Pinpoint the cell where the given text exists, returning its (X, Y) midpoint coordinate. 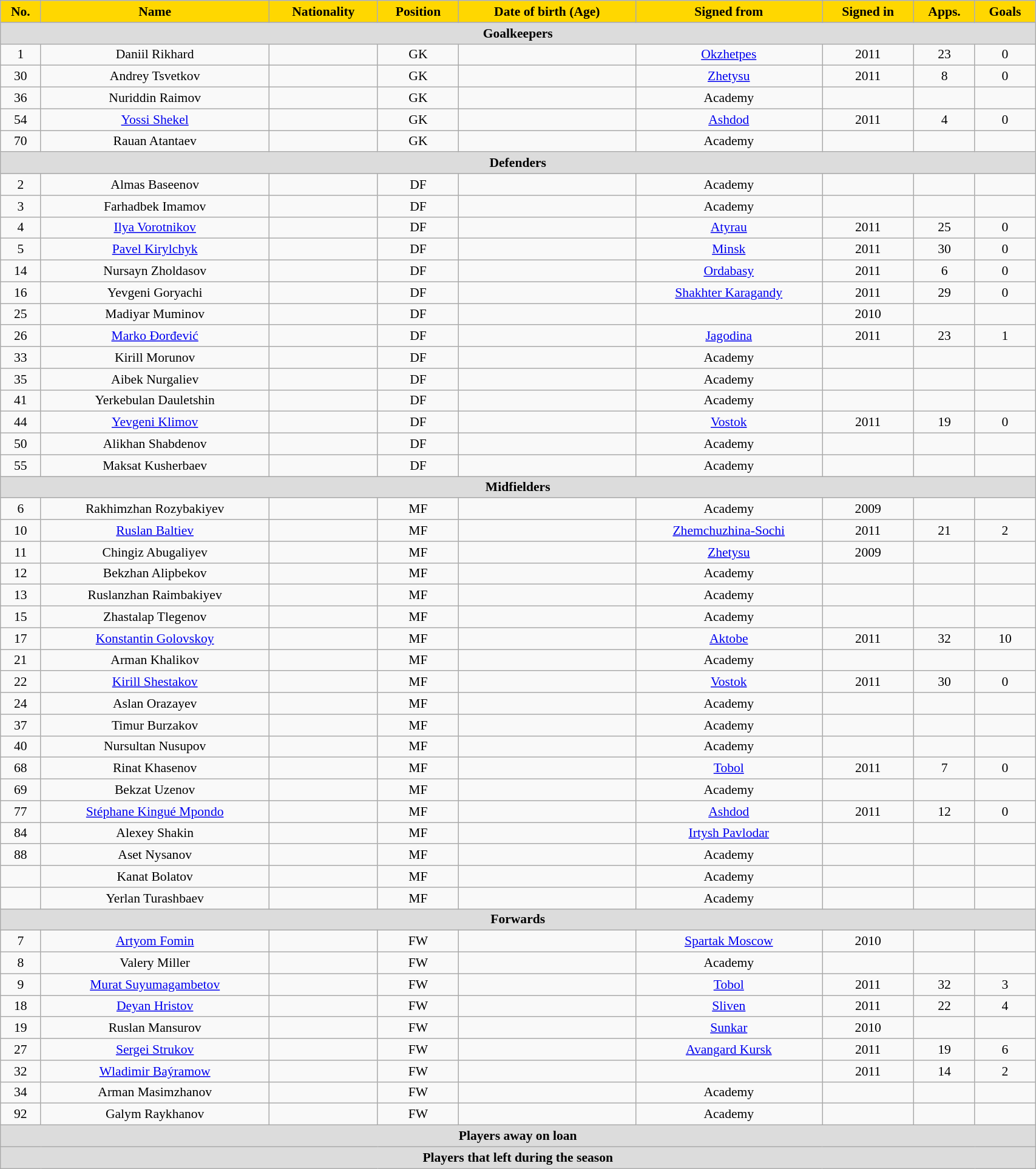
92 (21, 1114)
Nursultan Nusupov (155, 747)
Aset Nysanov (155, 855)
Sergei Strukov (155, 1049)
35 (21, 379)
68 (21, 768)
16 (21, 293)
Forwards (518, 920)
Zhemchuzhina-Sochi (728, 530)
Aibek Nurgaliev (155, 379)
Almas Baseenov (155, 185)
Kanat Bolatov (155, 876)
Ruslan Baltiev (155, 530)
Goals (1005, 12)
Position (418, 12)
Deyan Hristov (155, 1006)
Players that left during the season (518, 1157)
26 (21, 336)
Valery Miller (155, 963)
13 (21, 595)
Okzhetpes (728, 55)
77 (21, 812)
Wladimir Baýramow (155, 1071)
5 (21, 249)
Apps. (944, 12)
33 (21, 357)
Minsk (728, 249)
Chingiz Abugaliyev (155, 552)
Zhastalap Tlegenov (155, 617)
Farhadbek Imamov (155, 206)
Date of birth (Age) (547, 12)
Shakhter Karagandy (728, 293)
Irtysh Pavlodar (728, 833)
37 (21, 725)
Rauan Atantaev (155, 141)
Goalkeepers (518, 33)
Konstantin Golovskoy (155, 639)
Yossi Shekel (155, 120)
Yevgeni Goryachi (155, 293)
Signed in (868, 12)
Nursayn Zholdasov (155, 271)
29 (944, 293)
Andrey Tsvetkov (155, 76)
Artyom Fomin (155, 941)
Spartak Moscow (728, 941)
Murat Suyumagambetov (155, 984)
Yevgeni Klimov (155, 422)
Nuriddin Raimov (155, 98)
18 (21, 1006)
41 (21, 401)
Bekzat Uzenov (155, 790)
Rinat Khasenov (155, 768)
Marko Đorđević (155, 336)
Nationality (323, 12)
11 (21, 552)
Stéphane Kingué Mpondo (155, 812)
Jagodina (728, 336)
Maksat Kusherbaev (155, 466)
Yerkebulan Dauletshin (155, 401)
Ordabasy (728, 271)
Timur Burzakov (155, 725)
Aslan Orazayev (155, 703)
24 (21, 703)
Arman Masimzhanov (155, 1093)
Daniil Rikhard (155, 55)
Alikhan Shabdenov (155, 444)
54 (21, 120)
Sunkar (728, 1028)
Arman Khalikov (155, 660)
Midfielders (518, 487)
15 (21, 617)
17 (21, 639)
40 (21, 747)
9 (21, 984)
Avangard Kursk (728, 1049)
44 (21, 422)
Sliven (728, 1006)
Aktobe (728, 639)
34 (21, 1093)
Kirill Shestakov (155, 682)
Pavel Kirylchyk (155, 249)
No. (21, 12)
84 (21, 833)
Madiyar Muminov (155, 314)
Signed from (728, 12)
Ilya Vorotnikov (155, 228)
Galym Raykhanov (155, 1114)
69 (21, 790)
70 (21, 141)
27 (21, 1049)
55 (21, 466)
36 (21, 98)
50 (21, 444)
Yerlan Turashbaev (155, 898)
Kirill Morunov (155, 357)
Ruslan Mansurov (155, 1028)
Rakhimzhan Rozybakiyev (155, 509)
Atyrau (728, 228)
Name (155, 12)
Defenders (518, 163)
88 (21, 855)
Ruslanzhan Raimbakiyev (155, 595)
Bekzhan Alipbekov (155, 574)
Players away on loan (518, 1136)
Alexey Shakin (155, 833)
